Output the [x, y] coordinate of the center of the cell containing the given text.  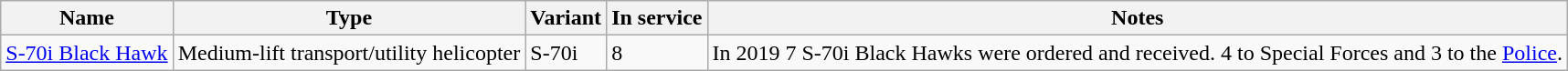
In service [657, 18]
Notes [1137, 18]
8 [657, 53]
Medium-lift transport/utility helicopter [349, 53]
Type [349, 18]
Name [87, 18]
S-70i [567, 53]
S-70i Black Hawk [87, 53]
Variant [567, 18]
In 2019 7 S-70i Black Hawks were ordered and received. 4 to Special Forces and 3 to the Police. [1137, 53]
